Extract the [x, y] coordinate from the center of the cell holding the provided text.  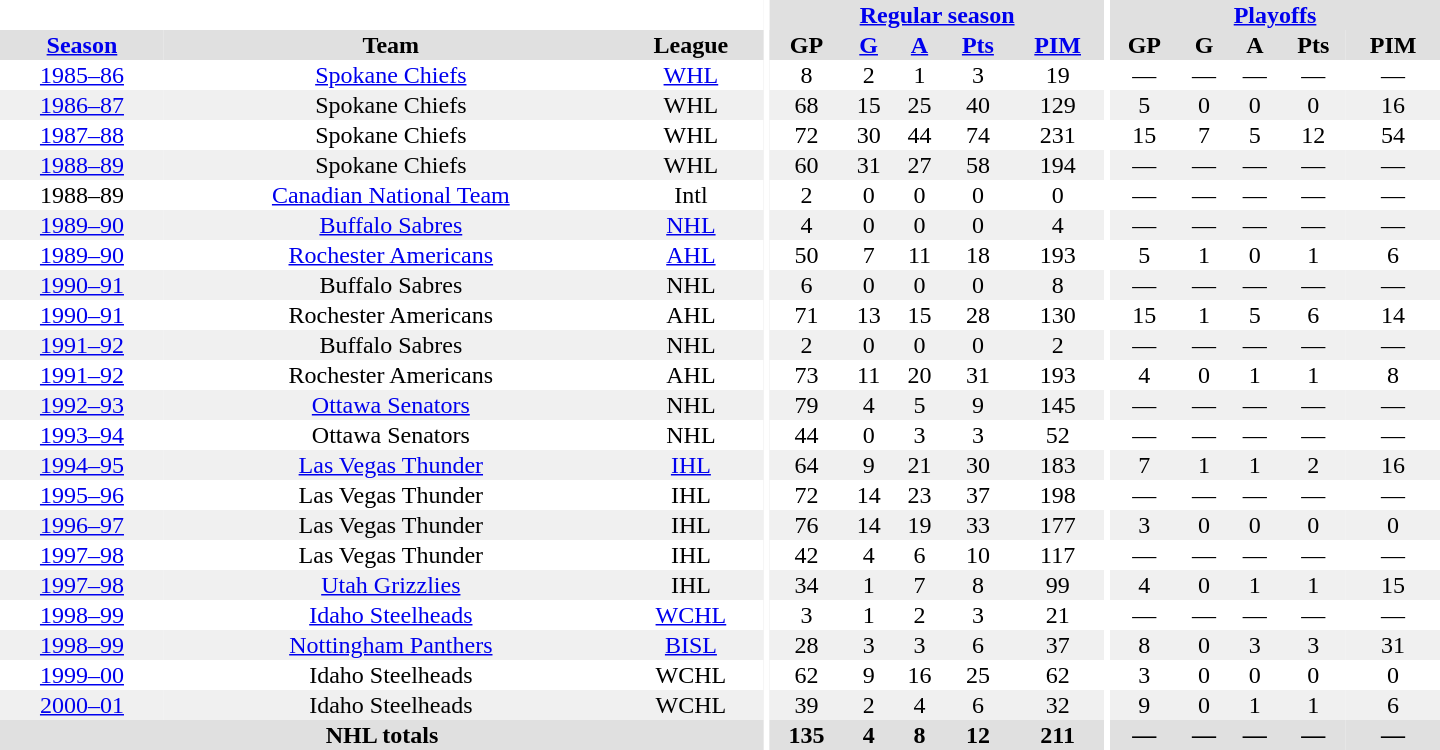
Team [391, 45]
32 [1058, 705]
52 [1058, 435]
27 [920, 165]
76 [806, 525]
71 [806, 315]
60 [806, 165]
39 [806, 705]
League [691, 45]
34 [806, 585]
58 [978, 165]
1999–00 [82, 675]
23 [920, 495]
20 [920, 375]
1992–93 [82, 405]
Season [82, 45]
145 [1058, 405]
1987–88 [82, 135]
Canadian National Team [391, 195]
18 [978, 255]
1995–96 [82, 495]
Nottingham Panthers [391, 645]
117 [1058, 555]
73 [806, 375]
68 [806, 105]
1994–95 [82, 465]
42 [806, 555]
129 [1058, 105]
1985–86 [82, 75]
135 [806, 735]
177 [1058, 525]
211 [1058, 735]
BISL [691, 645]
198 [1058, 495]
74 [978, 135]
231 [1058, 135]
Utah Grizzlies [391, 585]
99 [1058, 585]
2000–01 [82, 705]
33 [978, 525]
50 [806, 255]
Regular season [938, 15]
1996–97 [82, 525]
79 [806, 405]
194 [1058, 165]
10 [978, 555]
130 [1058, 315]
40 [978, 105]
Intl [691, 195]
54 [1393, 135]
183 [1058, 465]
1993–94 [82, 435]
13 [868, 315]
Playoffs [1275, 15]
NHL totals [382, 735]
1986–87 [82, 105]
64 [806, 465]
